Output the (X, Y) coordinate of the center of the cell containing the given text.  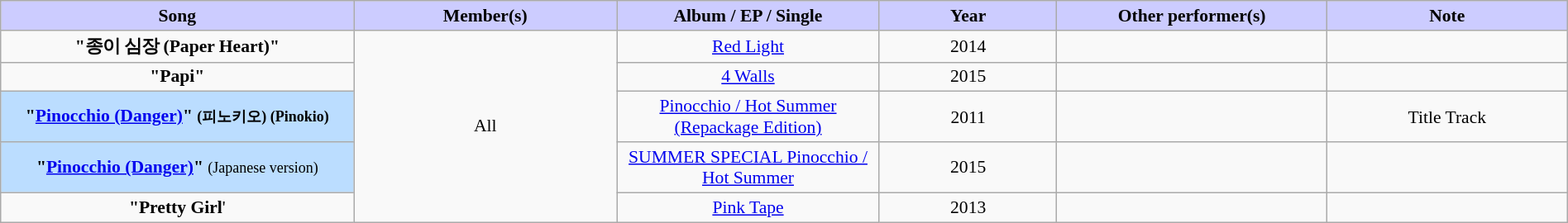
4 Walls (748, 77)
Member(s) (485, 16)
Title Track (1447, 117)
SUMMER SPECIAL Pinocchio / Hot Summer (748, 167)
"종이 심장 (Paper Heart)" (177, 46)
Album / EP / Single (748, 16)
Pink Tape (748, 207)
"Pinocchio (Danger)" (피노키오) (Pinokio) (177, 117)
Other performer(s) (1192, 16)
Song (177, 16)
"Papi" (177, 77)
"Pinocchio (Danger)" (Japanese version) (177, 167)
2011 (968, 117)
All (485, 126)
Pinocchio / Hot Summer (Repackage Edition) (748, 117)
Red Light (748, 46)
2013 (968, 207)
2014 (968, 46)
"Pretty Girl' (177, 207)
Note (1447, 16)
Year (968, 16)
